Identify which cell holds the provided text, then report its [X, Y] central coordinate. 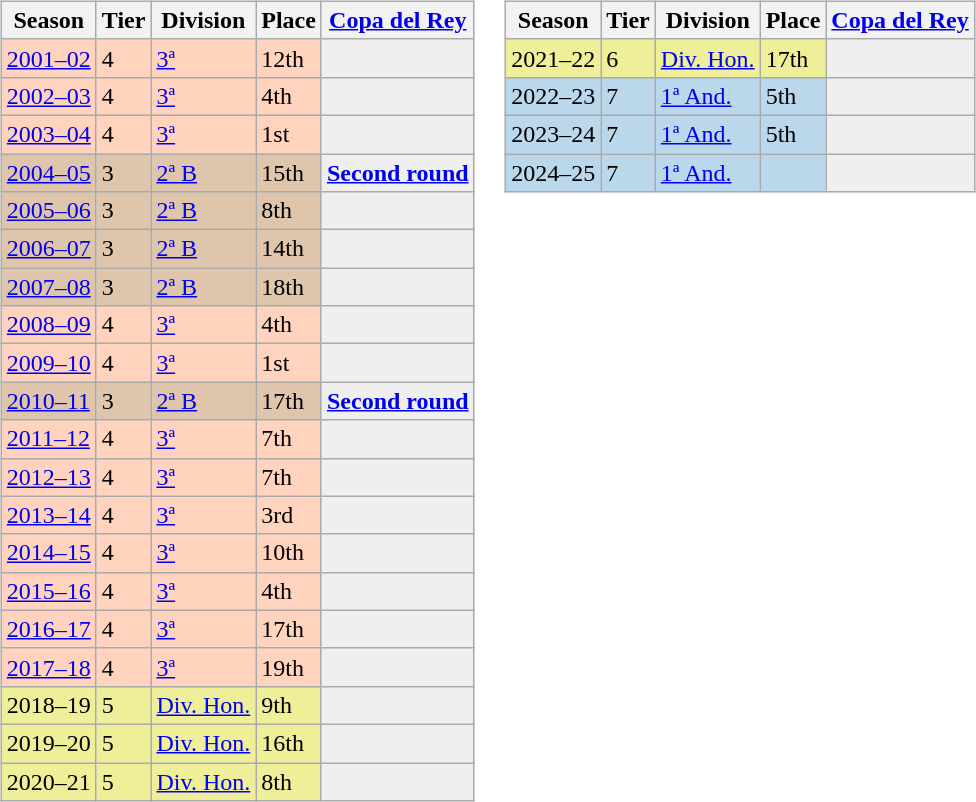
2013–14 [48, 515]
2011–12 [48, 439]
2017–18 [48, 667]
2023–24 [554, 134]
2008–09 [48, 325]
2006–07 [48, 249]
9th [289, 705]
2003–04 [48, 134]
2018–19 [48, 705]
2021–22 [554, 58]
2007–08 [48, 287]
16th [289, 743]
6 [628, 58]
14th [289, 249]
2020–21 [48, 781]
2024–25 [554, 173]
2002–03 [48, 96]
2012–13 [48, 477]
12th [289, 58]
2022–23 [554, 96]
2005–06 [48, 211]
15th [289, 173]
2010–11 [48, 401]
19th [289, 667]
2015–16 [48, 591]
2004–05 [48, 173]
3rd [289, 515]
2019–20 [48, 743]
2009–10 [48, 363]
18th [289, 287]
2014–15 [48, 553]
10th [289, 553]
2001–02 [48, 58]
2016–17 [48, 629]
